From the cell containing the given text, extract its center point as (x, y) coordinate. 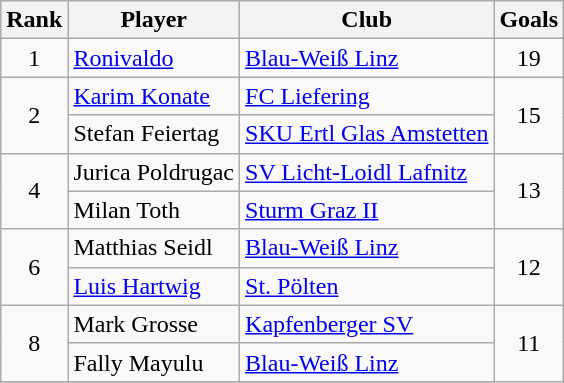
SKU Ertl Glas Amstetten (367, 134)
Sturm Graz II (367, 210)
Player (154, 20)
Mark Grosse (154, 324)
SV Licht-Loidl Lafnitz (367, 172)
6 (34, 267)
13 (529, 191)
Karim Konate (154, 96)
FC Liefering (367, 96)
Rank (34, 20)
8 (34, 343)
2 (34, 115)
Kapfenberger SV (367, 324)
12 (529, 267)
1 (34, 58)
19 (529, 58)
Stefan Feiertag (154, 134)
11 (529, 343)
Club (367, 20)
Fally Mayulu (154, 362)
Jurica Poldrugac (154, 172)
Matthias Seidl (154, 248)
Ronivaldo (154, 58)
15 (529, 115)
4 (34, 191)
St. Pölten (367, 286)
Luis Hartwig (154, 286)
Goals (529, 20)
Milan Toth (154, 210)
